Output the [x, y] coordinate of the center of the cell containing the given text.  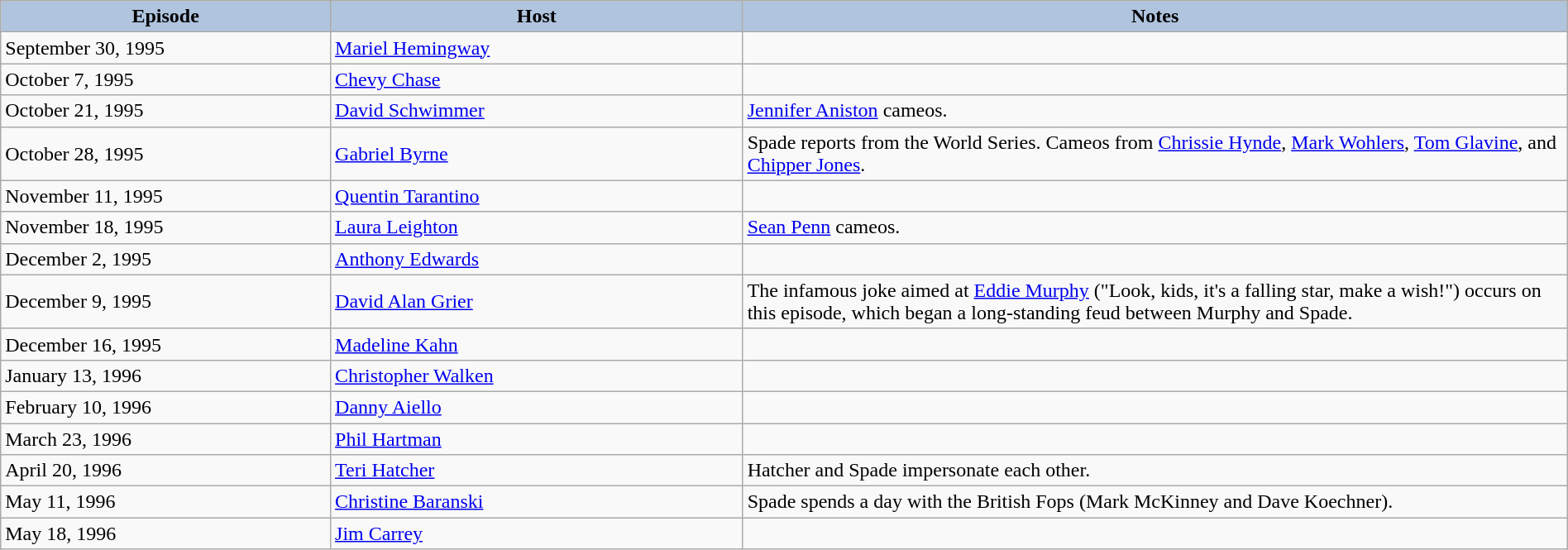
Host [538, 17]
Quentin Tarantino [538, 196]
April 20, 1996 [165, 471]
October 28, 1995 [165, 154]
October 21, 1995 [165, 111]
Madeline Kahn [538, 344]
Gabriel Byrne [538, 154]
December 9, 1995 [165, 301]
Spade spends a day with the British Fops (Mark McKinney and Dave Koechner). [1154, 502]
Christopher Walken [538, 375]
Anthony Edwards [538, 259]
Jennifer Aniston cameos. [1154, 111]
Sean Penn cameos. [1154, 227]
October 7, 1995 [165, 79]
Notes [1154, 17]
Danny Aiello [538, 407]
Phil Hartman [538, 439]
Episode [165, 17]
David Alan Grier [538, 301]
November 18, 1995 [165, 227]
Hatcher and Spade impersonate each other. [1154, 471]
Christine Baranski [538, 502]
Mariel Hemingway [538, 48]
May 11, 1996 [165, 502]
March 23, 1996 [165, 439]
Laura Leighton [538, 227]
Spade reports from the World Series. Cameos from Chrissie Hynde, Mark Wohlers, Tom Glavine, and Chipper Jones. [1154, 154]
Teri Hatcher [538, 471]
David Schwimmer [538, 111]
December 2, 1995 [165, 259]
September 30, 1995 [165, 48]
Chevy Chase [538, 79]
Jim Carrey [538, 533]
November 11, 1995 [165, 196]
February 10, 1996 [165, 407]
May 18, 1996 [165, 533]
December 16, 1995 [165, 344]
January 13, 1996 [165, 375]
